Capture the cell that displays the provided text and extract its [X, Y] central coordinate. 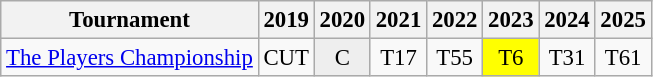
2021 [398, 20]
2024 [567, 20]
Tournament [130, 20]
2025 [623, 20]
2020 [342, 20]
T55 [455, 58]
T61 [623, 58]
2022 [455, 20]
CUT [286, 58]
C [342, 58]
The Players Championship [130, 58]
2019 [286, 20]
T31 [567, 58]
2023 [511, 20]
T6 [511, 58]
T17 [398, 58]
